Return the [x, y] coordinate for the center point of the cell that contains the specified text.  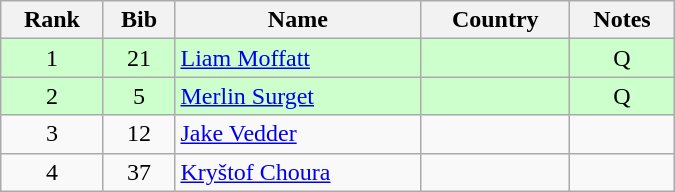
Merlin Surget [298, 96]
Rank [52, 20]
Notes [622, 20]
Name [298, 20]
21 [139, 58]
Jake Vedder [298, 134]
4 [52, 172]
Kryštof Choura [298, 172]
3 [52, 134]
Bib [139, 20]
37 [139, 172]
Liam Moffatt [298, 58]
1 [52, 58]
12 [139, 134]
5 [139, 96]
Country [496, 20]
2 [52, 96]
